Return [x, y] of the center of cell containing provided text 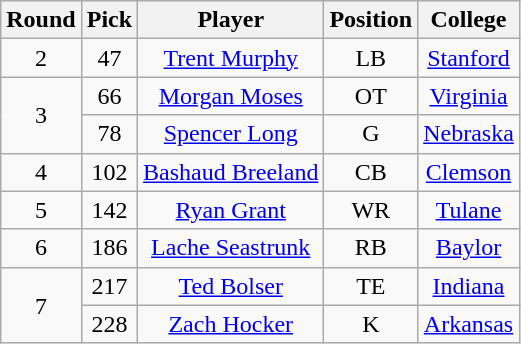
Morgan Moses [231, 96]
217 [109, 286]
78 [109, 134]
2 [41, 58]
Baylor [469, 248]
7 [41, 305]
Trent Murphy [231, 58]
Stanford [469, 58]
5 [41, 210]
CB [371, 172]
Spencer Long [231, 134]
Tulane [469, 210]
4 [41, 172]
TE [371, 286]
186 [109, 248]
66 [109, 96]
Indiana [469, 286]
Bashaud Breeland [231, 172]
Clemson [469, 172]
G [371, 134]
Position [371, 20]
3 [41, 115]
K [371, 324]
228 [109, 324]
102 [109, 172]
Arkansas [469, 324]
47 [109, 58]
Ted Bolser [231, 286]
Lache Seastrunk [231, 248]
OT [371, 96]
Round [41, 20]
6 [41, 248]
Pick [109, 20]
Player [231, 20]
RB [371, 248]
Zach Hocker [231, 324]
Nebraska [469, 134]
Ryan Grant [231, 210]
142 [109, 210]
LB [371, 58]
College [469, 20]
Virginia [469, 96]
WR [371, 210]
